Capture the cell that displays the provided text and extract its [X, Y] central coordinate. 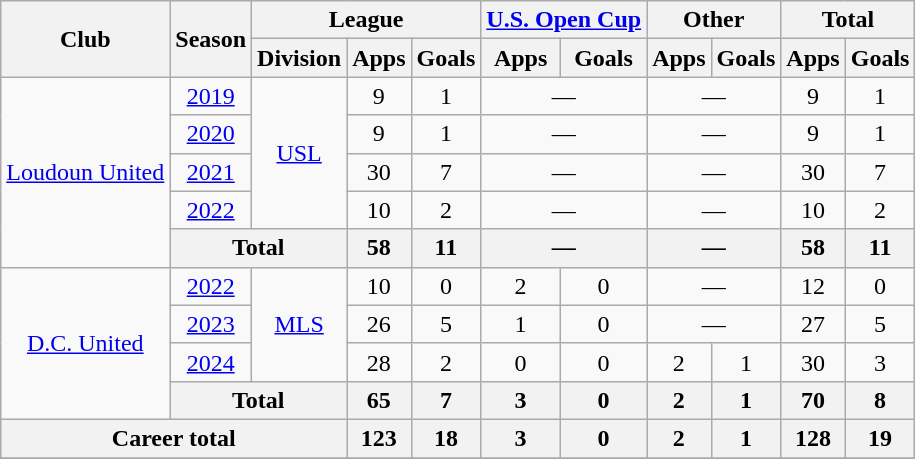
2020 [211, 134]
U.S. Open Cup [564, 20]
2019 [211, 96]
Club [86, 39]
League [366, 20]
Division [300, 58]
2023 [211, 324]
65 [379, 400]
2021 [211, 172]
USL [300, 153]
Season [211, 39]
Career total [174, 438]
28 [379, 362]
8 [880, 400]
26 [379, 324]
12 [813, 286]
MLS [300, 324]
123 [379, 438]
128 [813, 438]
70 [813, 400]
27 [813, 324]
2024 [211, 362]
19 [880, 438]
18 [446, 438]
Loudoun United [86, 172]
Other [714, 20]
D.C. United [86, 343]
